For the text-containing cell, return its midpoint in (x, y) coordinate format. 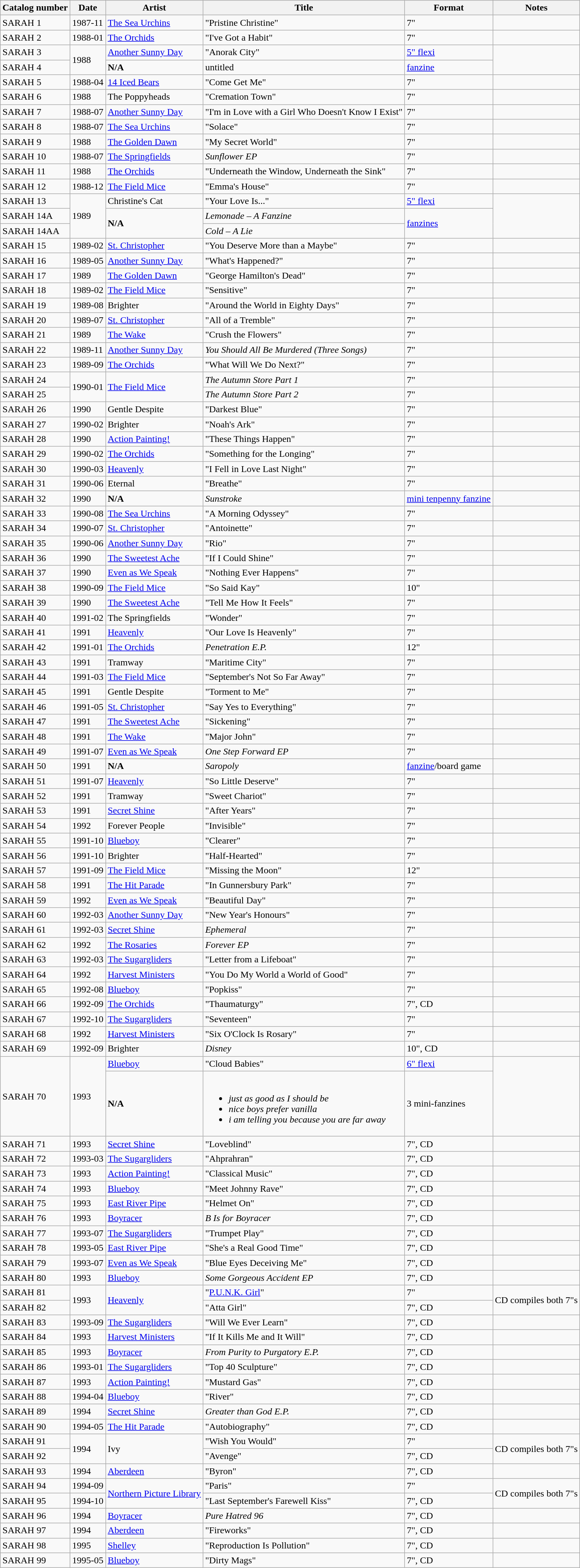
1991-05 (87, 707)
"Avenge" (304, 1456)
1993-09 (87, 1322)
SARAH 96 (35, 1516)
SARAH 4 (35, 67)
1989-08 (87, 305)
"So Said Kay" (304, 588)
SARAH 6 (35, 97)
SARAH 98 (35, 1545)
just as good as I should benice boys prefer vanillai am telling you because you are far away (304, 1103)
3 mini-fanzines (449, 1103)
Sunflower EP (304, 156)
Artist (154, 8)
1990-03 (87, 469)
1993-03 (87, 1159)
"Ahprahran" (304, 1159)
1989-07 (87, 320)
1991-09 (87, 870)
"Come Get Me" (304, 82)
SARAH 64 (35, 974)
SARAH 21 (35, 335)
SARAH 30 (35, 469)
1990-09 (87, 588)
SARAH 34 (35, 528)
SARAH 23 (35, 365)
"Clearer" (304, 840)
"Major John" (304, 737)
SARAH 62 (35, 945)
"Half-Hearted" (304, 855)
"Say Yes to Everything" (304, 707)
SARAH 99 (35, 1560)
"Around the World in Eighty Days" (304, 305)
"Nothing Ever Happens" (304, 573)
"Noah's Ark" (304, 424)
SARAH 8 (35, 127)
1993-05 (87, 1248)
SARAH 17 (35, 275)
Lemonade – A Fanzine (304, 216)
SARAH 57 (35, 870)
"If I Could Shine" (304, 558)
SARAH 31 (35, 484)
SARAH 33 (35, 513)
"Paris" (304, 1486)
"September's Not So Far Away" (304, 677)
"Solace" (304, 127)
SARAH 13 (35, 201)
"P.U.N.K. Girl" (304, 1293)
SARAH 50 (35, 766)
SARAH 54 (35, 826)
SARAH 3 (35, 52)
"Seventeen" (304, 1019)
One Step Forward EP (304, 751)
SARAH 15 (35, 246)
"Rio" (304, 543)
"Pristine Christine" (304, 23)
SARAH 26 (35, 409)
SARAH 79 (35, 1263)
SARAH 42 (35, 647)
"After Years" (304, 811)
SARAH 10 (35, 156)
SARAH 51 (35, 781)
"You Deserve More than a Maybe" (304, 246)
Pure Hatred 96 (304, 1516)
SARAH 37 (35, 573)
"Tell Me How It Feels" (304, 603)
Date (87, 8)
SARAH 75 (35, 1203)
SARAH 73 (35, 1173)
1991-02 (87, 617)
"Letter from a Lifeboat" (304, 960)
"Antoinette" (304, 528)
"Fireworks" (304, 1530)
"My Secret World" (304, 141)
Greater than God E.P. (304, 1411)
SARAH 28 (35, 439)
"Sweet Chariot" (304, 796)
"Our Love Is Heavenly" (304, 632)
"What Will We Do Next?" (304, 365)
"Helmet On" (304, 1203)
SARAH 53 (35, 811)
From Purity to Purgatory E.P. (304, 1352)
14 Iced Bears (154, 82)
SARAH 59 (35, 900)
"Torment to Me" (304, 692)
"Will We Ever Learn" (304, 1322)
SARAH 71 (35, 1144)
Christine's Cat (154, 201)
"If It Kills Me and It Will" (304, 1337)
"A Morning Odyssey" (304, 513)
SARAH 65 (35, 989)
SARAH 7 (35, 112)
"I've Got a Habit" (304, 38)
SARAH 39 (35, 603)
SARAH 74 (35, 1188)
SARAH 68 (35, 1034)
1994-10 (87, 1501)
"Emma's House" (304, 186)
1990-01 (87, 387)
"Breathe" (304, 484)
SARAH 9 (35, 141)
"Crush the Flowers" (304, 335)
SARAH 1 (35, 23)
6" flexi (449, 1064)
The Autumn Store Part 2 (304, 394)
SARAH 92 (35, 1456)
"Mustard Gas" (304, 1382)
SARAH 55 (35, 840)
SARAH 58 (35, 885)
SARAH 36 (35, 558)
SARAH 94 (35, 1486)
B Is for Boyracer (304, 1218)
SARAH 18 (35, 290)
The Poppyheads (154, 97)
Eternal (154, 484)
"All of a Tremble" (304, 320)
mini tenpenny fanzine (449, 499)
"Blue Eyes Deceiving Me" (304, 1263)
1994-09 (87, 1486)
SARAH 11 (35, 171)
1990-08 (87, 513)
SARAH 35 (35, 543)
SARAH 81 (35, 1293)
SARAH 46 (35, 707)
1989-11 (87, 350)
Ephemeral (304, 930)
Forever People (154, 826)
Notes (537, 8)
SARAH 19 (35, 305)
SARAH 87 (35, 1382)
SARAH 72 (35, 1159)
"Beautiful Day" (304, 900)
The Rosaries (154, 945)
SARAH 22 (35, 350)
"Darkest Blue" (304, 409)
SARAH 43 (35, 662)
"Dirty Mags" (304, 1560)
1992-10 (87, 1019)
SARAH 91 (35, 1441)
SARAH 84 (35, 1337)
"Atta Girl" (304, 1307)
"Autobiography" (304, 1427)
fanzines (449, 223)
"Maritime City" (304, 662)
SARAH 44 (35, 677)
1990-07 (87, 528)
"Invisible" (304, 826)
"Classical Music" (304, 1173)
SARAH 60 (35, 915)
"Your Love Is..." (304, 201)
"Anorak City" (304, 52)
SARAH 52 (35, 796)
SARAH 61 (35, 930)
"So Little Deserve" (304, 781)
SARAH 48 (35, 737)
1988-01 (87, 38)
fanzine (449, 67)
SARAH 88 (35, 1396)
Shelley (154, 1545)
SARAH 27 (35, 424)
Some Gorgeous Accident EP (304, 1278)
SARAH 16 (35, 261)
SARAH 14A (35, 216)
1995-05 (87, 1560)
"I Fell in Love Last Night" (304, 469)
1989-05 (87, 261)
1991-03 (87, 677)
SARAH 97 (35, 1530)
1988-04 (87, 82)
SARAH 66 (35, 1004)
"Sensitive" (304, 290)
SARAH 85 (35, 1352)
"You Do My World a World of Good" (304, 974)
"What's Happened?" (304, 261)
1995 (87, 1545)
SARAH 2 (35, 38)
SARAH 45 (35, 692)
Forever EP (304, 945)
"Six O'Clock Is Rosary" (304, 1034)
"Last September's Farewell Kiss" (304, 1501)
fanzine/board game (449, 766)
SARAH 95 (35, 1501)
"Loveblind" (304, 1144)
SARAH 93 (35, 1471)
"Meet Johnny Rave" (304, 1188)
1994-04 (87, 1396)
"Reproduction Is Pollution" (304, 1545)
Penetration E.P. (304, 647)
SARAH 69 (35, 1049)
SARAH 70 (35, 1096)
"She's a Real Good Time" (304, 1248)
"In Gunnersbury Park" (304, 885)
"Popkiss" (304, 989)
"Sickening" (304, 722)
SARAH 80 (35, 1278)
1987-11 (87, 23)
10", CD (449, 1049)
"Cremation Town" (304, 97)
"Trumpet Play" (304, 1233)
"These Things Happen" (304, 439)
SARAH 32 (35, 499)
SARAH 90 (35, 1427)
"Thaumaturgy" (304, 1004)
You Should All Be Murdered (Three Songs) (304, 350)
"Underneath the Window, Underneath the Sink" (304, 171)
"George Hamilton's Dead" (304, 275)
Catalog number (35, 8)
SARAH 82 (35, 1307)
Saropoly (304, 766)
SARAH 86 (35, 1367)
SARAH 76 (35, 1218)
SARAH 83 (35, 1322)
Sunstroke (304, 499)
1992-08 (87, 989)
SARAH 25 (35, 394)
"Wonder" (304, 617)
SARAH 12 (35, 186)
10" (449, 588)
"Wish You Would" (304, 1441)
SARAH 5 (35, 82)
Northern Picture Library (154, 1493)
"Byron" (304, 1471)
SARAH 78 (35, 1248)
SARAH 67 (35, 1019)
SARAH 14AA (35, 231)
SARAH 20 (35, 320)
SARAH 38 (35, 588)
"Something for the Longing" (304, 454)
"Missing the Moon" (304, 870)
Title (304, 8)
SARAH 49 (35, 751)
SARAH 89 (35, 1411)
1991-01 (87, 647)
1993-01 (87, 1367)
Cold – A Lie (304, 231)
Format (449, 8)
Disney (304, 1049)
SARAH 41 (35, 632)
"Top 40 Sculpture" (304, 1367)
"River" (304, 1396)
SARAH 24 (35, 379)
"I'm in Love with a Girl Who Doesn't Know I Exist" (304, 112)
"New Year's Honours" (304, 915)
1988-12 (87, 186)
SARAH 40 (35, 617)
SARAH 77 (35, 1233)
SARAH 56 (35, 855)
SARAH 47 (35, 722)
untitled (304, 67)
1994-05 (87, 1427)
SARAH 29 (35, 454)
SARAH 63 (35, 960)
Ivy (154, 1449)
"Cloud Babies" (304, 1064)
The Autumn Store Part 1 (304, 379)
1989-09 (87, 365)
